From the cell containing the given text, extract its center point as (x, y) coordinate. 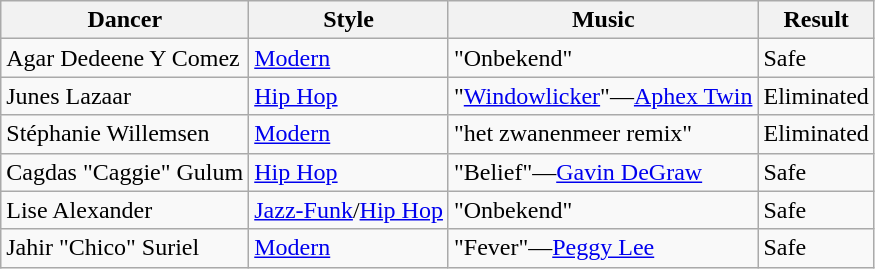
Agar Dedeene Y Comez (125, 58)
"Belief"—Gavin DeGraw (603, 172)
Cagdas "Caggie" Gulum (125, 172)
Jazz-Funk/Hip Hop (349, 210)
Stéphanie Willemsen (125, 134)
Style (349, 20)
"het zwanenmeer remix" (603, 134)
"Windowlicker"—Aphex Twin (603, 96)
Music (603, 20)
Junes Lazaar (125, 96)
Lise Alexander (125, 210)
Result (816, 20)
Jahir "Chico" Suriel (125, 248)
Dancer (125, 20)
"Fever"—Peggy Lee (603, 248)
